Extract the (x, y) coordinate from the center of the cell holding the provided text.  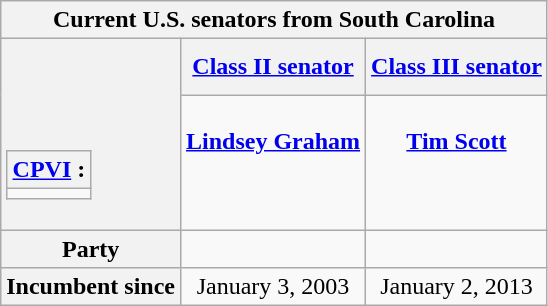
Class III senator (457, 67)
Party (91, 249)
Incumbent since (91, 287)
January 3, 2003 (272, 287)
January 2, 2013 (457, 287)
Tim Scott (457, 162)
Lindsey Graham (272, 162)
Current U.S. senators from South Carolina (274, 20)
Class II senator (272, 67)
